Search for the cell housing the specified text and yield its [x, y] center coordinate. 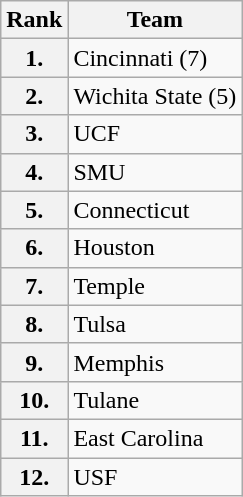
5. [34, 210]
East Carolina [155, 438]
Rank [34, 20]
Houston [155, 248]
Tulsa [155, 324]
Tulane [155, 400]
4. [34, 172]
3. [34, 134]
11. [34, 438]
Temple [155, 286]
Cincinnati (7) [155, 58]
UCF [155, 134]
9. [34, 362]
1. [34, 58]
Team [155, 20]
SMU [155, 172]
Memphis [155, 362]
7. [34, 286]
USF [155, 477]
8. [34, 324]
Connecticut [155, 210]
12. [34, 477]
Wichita State (5) [155, 96]
2. [34, 96]
6. [34, 248]
10. [34, 400]
